Extract the [x, y] coordinate from the center of the cell holding the provided text.  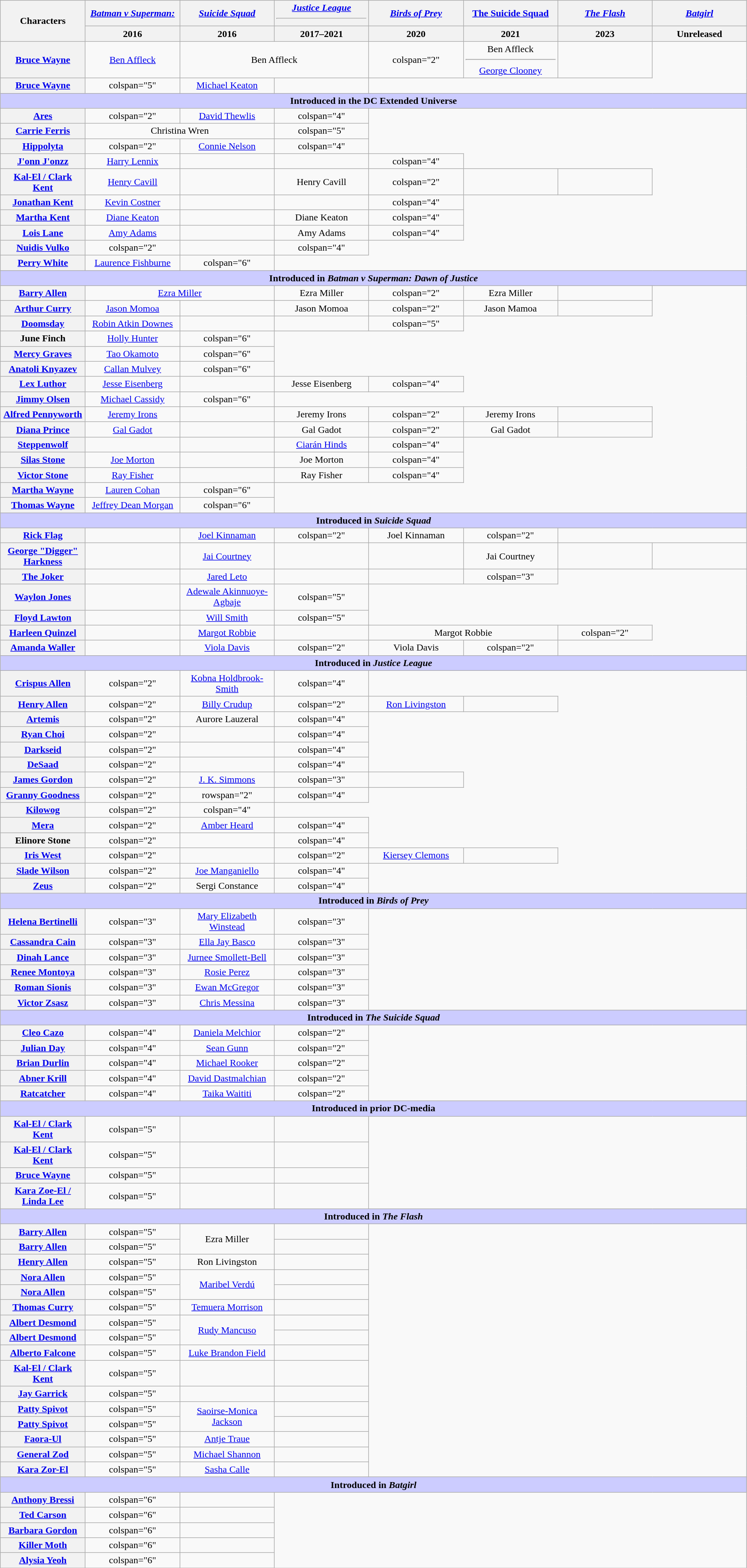
Abner Krill [43, 1078]
Birds of Prey [416, 14]
Kara Zor-El [43, 1469]
Roman Sionis [43, 987]
David Dastmalchian [227, 1078]
George "Digger" Harkness [43, 556]
Batman v Superman: [132, 14]
2020 [416, 34]
Michael Rooker [227, 1063]
rowspan="2" [227, 795]
Introduced in The Suicide Squad [374, 1018]
Jason Mamoa [510, 308]
Maribel Verdú [227, 1284]
Victor Stone [43, 475]
Jurnee Smollett-Bell [227, 957]
Lex Luthor [43, 384]
The Joker [43, 577]
Thomas Curry [43, 1307]
Adewale Akinnuoye-Agbaje [227, 597]
J. K. Simmons [227, 780]
Jared Leto [227, 577]
Perry White [43, 263]
Mary Elizabeth Winstead [227, 921]
Victor Zsasz [43, 1002]
Thomas Wayne [43, 505]
Sasha Calle [227, 1469]
DeSaad [43, 765]
Lauren Cohan [132, 490]
Nuidis Vulko [43, 248]
Slade Wilson [43, 871]
Kilowog [43, 810]
Alfred Pennyworth [43, 414]
Anthony Bressi [43, 1500]
Introduced in Justice League [374, 663]
Michael Cassidy [132, 399]
2017–2021 [322, 34]
Joe Manganiello [227, 871]
Brian Durlin [43, 1063]
Diana Prince [43, 429]
Suicide Squad [227, 14]
Characters [43, 21]
Amber Heard [227, 825]
Jeffrey Dean Morgan [132, 505]
Iris West [43, 855]
Introduced in the DC Extended Universe [374, 101]
Introduced in The Flash [374, 1216]
Billy Crudup [227, 704]
Luke Brandon Field [227, 1353]
Alysia Yeoh [43, 1560]
Saoirse-Monica Jackson [227, 1416]
Rosie Perez [227, 972]
Jimmy Olsen [43, 399]
Faora-Ul [43, 1439]
Ryan Choi [43, 734]
The Flash [605, 14]
Unreleased [700, 34]
Introduced in prior DC-media [374, 1108]
Floyd Lawton [43, 617]
Steppenwolf [43, 444]
Christina Wren [180, 131]
Batgirl [700, 14]
Ella Jay Basco [227, 942]
Laurence Fishburne [132, 263]
Kobna Holdbrook-Smith [227, 684]
Lois Lane [43, 233]
Chris Messina [227, 1002]
Introduced in Batman v Superman: Dawn of Justice [374, 278]
Sean Gunn [227, 1048]
Amanda Waller [43, 648]
Granny Goodness [43, 795]
Anatoli Knyazev [43, 369]
Hippolyta [43, 146]
Cassandra Cain [43, 942]
Harry Lennix [132, 161]
Jonathan Kent [43, 202]
Ben AffleckGeorge Clooney [510, 60]
Doomsday [43, 323]
Dinah Lance [43, 957]
June Finch [43, 339]
Ratcatcher [43, 1093]
The Suicide Squad [510, 14]
Will Smith [227, 617]
Kevin Costner [132, 202]
Crispus Allen [43, 684]
Ted Carson [43, 1515]
Cleo Cazo [43, 1033]
Michael Shannon [227, 1454]
Barbara Gordon [43, 1530]
Antje Traue [227, 1439]
Michael Keaton [227, 86]
Julian Day [43, 1048]
2023 [605, 34]
Silas Stone [43, 460]
Zeus [43, 886]
Helena Bertinelli [43, 921]
Mera [43, 825]
2021 [510, 34]
J'onn J'onzz [43, 161]
Rudy Mancuso [227, 1330]
Carrie Ferris [43, 131]
Holly Hunter [132, 339]
Daniela Melchior [227, 1033]
Introduced in Batgirl [374, 1484]
Taika Waititi [227, 1093]
Arthur Curry [43, 308]
Connie Nelson [227, 146]
Martha Kent [43, 217]
Mercy Graves [43, 354]
James Gordon [43, 780]
Kiersey Clemons [416, 855]
Elinore Stone [43, 840]
Introduced in Birds of Prey [374, 901]
Justice League [322, 14]
Robin Atkin Downes [132, 323]
Rick Flag [43, 536]
Aurore Lauzeral [227, 719]
Artemis [43, 719]
Ciarán Hinds [322, 444]
Ares [43, 116]
Jay Garrick [43, 1394]
Martha Wayne [43, 490]
Alberto Falcone [43, 1353]
General Zod [43, 1454]
Sergi Constance [227, 886]
Temuera Morrison [227, 1307]
Introduced in Suicide Squad [374, 520]
Waylon Jones [43, 597]
Callan Mulvey [132, 369]
Darkseid [43, 749]
Ewan McGregor [227, 987]
David Thewlis [227, 116]
Renee Montoya [43, 972]
Harleen Quinzel [43, 633]
Killer Moth [43, 1545]
Tao Okamoto [132, 354]
Kara Zoe-El / Linda Lee [43, 1196]
